Detect which cell encompasses the target text, then output its [x, y] center coordinate. 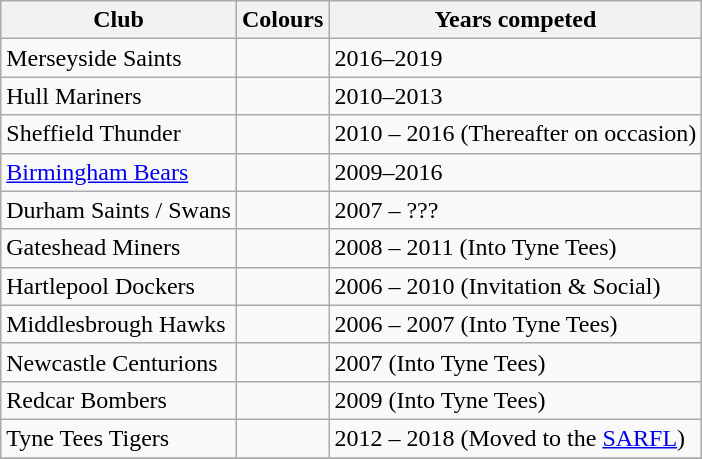
Colours [282, 20]
Hartlepool Dockers [119, 286]
Birmingham Bears [119, 172]
2010 – 2016 (Thereafter on occasion) [516, 134]
2008 – 2011 (Into Tyne Tees) [516, 248]
Club [119, 20]
Middlesbrough Hawks [119, 324]
2009–2016 [516, 172]
Sheffield Thunder [119, 134]
2006 – 2007 (Into Tyne Tees) [516, 324]
Newcastle Centurions [119, 362]
2012 – 2018 (Moved to the SARFL) [516, 438]
Durham Saints / Swans [119, 210]
2009 (Into Tyne Tees) [516, 400]
2010–2013 [516, 96]
2016–2019 [516, 58]
Years competed [516, 20]
2006 – 2010 (Invitation & Social) [516, 286]
Gateshead Miners [119, 248]
Redcar Bombers [119, 400]
Merseyside Saints [119, 58]
Hull Mariners [119, 96]
2007 (Into Tyne Tees) [516, 362]
2007 – ??? [516, 210]
Tyne Tees Tigers [119, 438]
